Identify which cell holds the provided text, then report its [x, y] central coordinate. 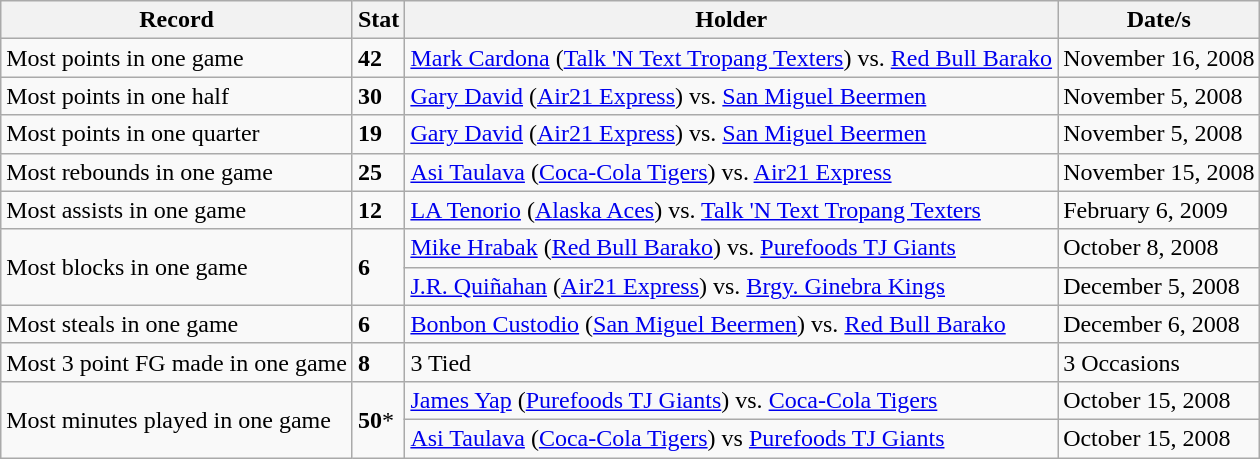
James Yap (Purefoods TJ Giants) vs. Coca-Cola Tigers [732, 400]
Stat [378, 20]
19 [378, 134]
J.R. Quiñahan (Air21 Express) vs. Brgy. Ginebra Kings [732, 286]
Record [177, 20]
Bonbon Custodio (San Miguel Beermen) vs. Red Bull Barako [732, 324]
8 [378, 362]
Most rebounds in one game [177, 172]
Most points in one game [177, 58]
November 15, 2008 [1159, 172]
Most minutes played in one game [177, 419]
Most 3 point FG made in one game [177, 362]
25 [378, 172]
30 [378, 96]
Date/s [1159, 20]
Most points in one quarter [177, 134]
Mark Cardona (Talk 'N Text Tropang Texters) vs. Red Bull Barako [732, 58]
Mike Hrabak (Red Bull Barako) vs. Purefoods TJ Giants [732, 248]
Most steals in one game [177, 324]
November 16, 2008 [1159, 58]
October 8, 2008 [1159, 248]
Most assists in one game [177, 210]
50* [378, 419]
February 6, 2009 [1159, 210]
LA Tenorio (Alaska Aces) vs. Talk 'N Text Tropang Texters [732, 210]
Most blocks in one game [177, 267]
December 5, 2008 [1159, 286]
3 Tied [732, 362]
12 [378, 210]
Most points in one half [177, 96]
3 Occasions [1159, 362]
Holder [732, 20]
42 [378, 58]
Asi Taulava (Coca-Cola Tigers) vs. Air21 Express [732, 172]
December 6, 2008 [1159, 324]
Asi Taulava (Coca-Cola Tigers) vs Purefoods TJ Giants [732, 438]
